For the text-containing cell, return its midpoint in (X, Y) coordinate format. 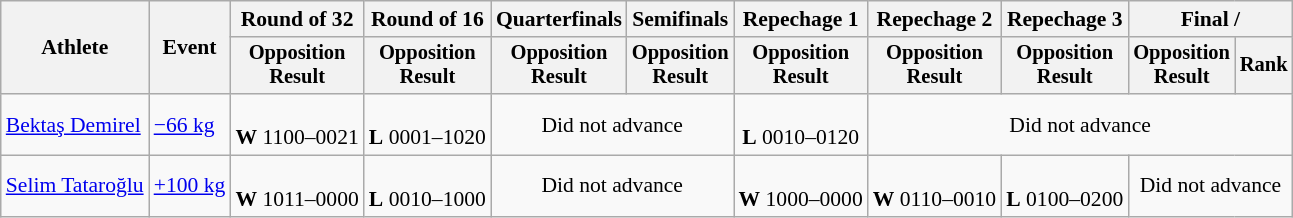
Bektaş Demirel (75, 124)
L 0001–1020 (428, 124)
Quarterfinals (559, 19)
W 1100–0021 (296, 124)
Repechage 2 (934, 19)
L 0010–0120 (801, 124)
Repechage 1 (801, 19)
W 1000–0000 (801, 186)
L 0010–1000 (428, 186)
−66 kg (190, 124)
Round of 16 (428, 19)
Round of 32 (296, 19)
Semifinals (680, 19)
+100 kg (190, 186)
L 0100–0200 (1064, 186)
Repechage 3 (1064, 19)
W 1011–0000 (296, 186)
Event (190, 48)
Selim Tataroğlu (75, 186)
Rank (1264, 66)
Final / (1210, 19)
W 0110–0010 (934, 186)
Athlete (75, 48)
